Return the (X, Y) coordinate for the center point of the cell that contains the specified text.  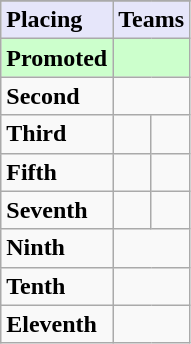
Teams (152, 20)
Fifth (57, 172)
Second (57, 96)
Eleventh (57, 324)
Promoted (57, 58)
Tenth (57, 286)
Third (57, 134)
Seventh (57, 210)
Placing (57, 20)
Ninth (57, 248)
